Find where the given text appears and provide that cell's center as [X, Y] coordinate. 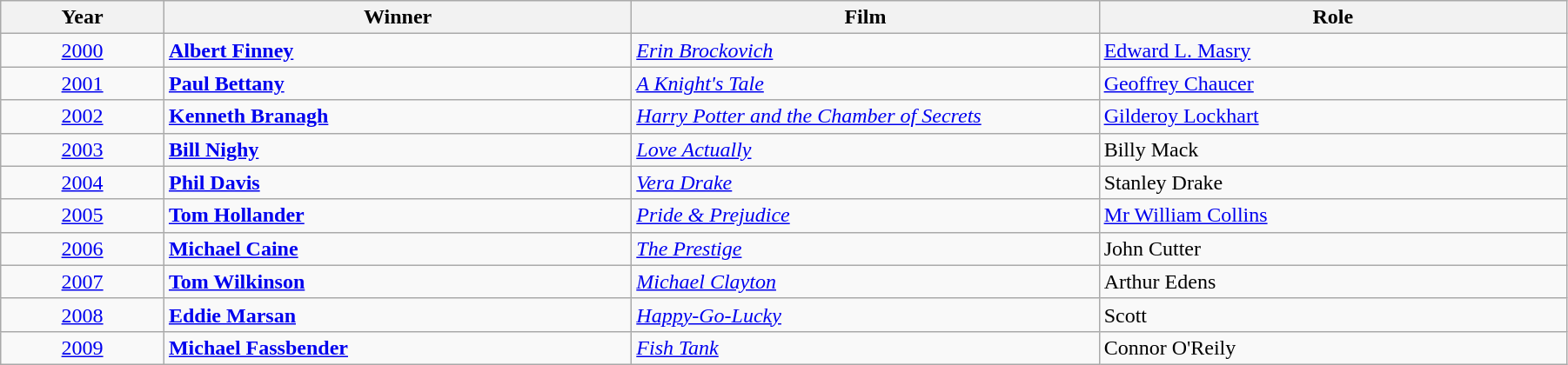
2006 [83, 249]
Michael Fassbender [397, 348]
Year [83, 17]
Erin Brockovich [865, 50]
2009 [83, 348]
Role [1333, 17]
Geoffrey Chaucer [1333, 83]
2007 [83, 282]
Film [865, 17]
Michael Caine [397, 249]
Michael Clayton [865, 282]
Billy Mack [1333, 149]
Connor O'Reily [1333, 348]
Fish Tank [865, 348]
Arthur Edens [1333, 282]
The Prestige [865, 249]
2003 [83, 149]
2004 [83, 182]
Scott [1333, 315]
Winner [397, 17]
Kenneth Branagh [397, 116]
Tom Hollander [397, 216]
Pride & Prejudice [865, 216]
Stanley Drake [1333, 182]
Gilderoy Lockhart [1333, 116]
Love Actually [865, 149]
2001 [83, 83]
Mr William Collins [1333, 216]
Happy-Go-Lucky [865, 315]
2002 [83, 116]
A Knight's Tale [865, 83]
Tom Wilkinson [397, 282]
Eddie Marsan [397, 315]
Vera Drake [865, 182]
John Cutter [1333, 249]
Edward L. Masry [1333, 50]
2005 [83, 216]
Albert Finney [397, 50]
Phil Davis [397, 182]
Paul Bettany [397, 83]
2008 [83, 315]
Bill Nighy [397, 149]
Harry Potter and the Chamber of Secrets [865, 116]
2000 [83, 50]
